Detect which cell encompasses the target text, then output its [x, y] center coordinate. 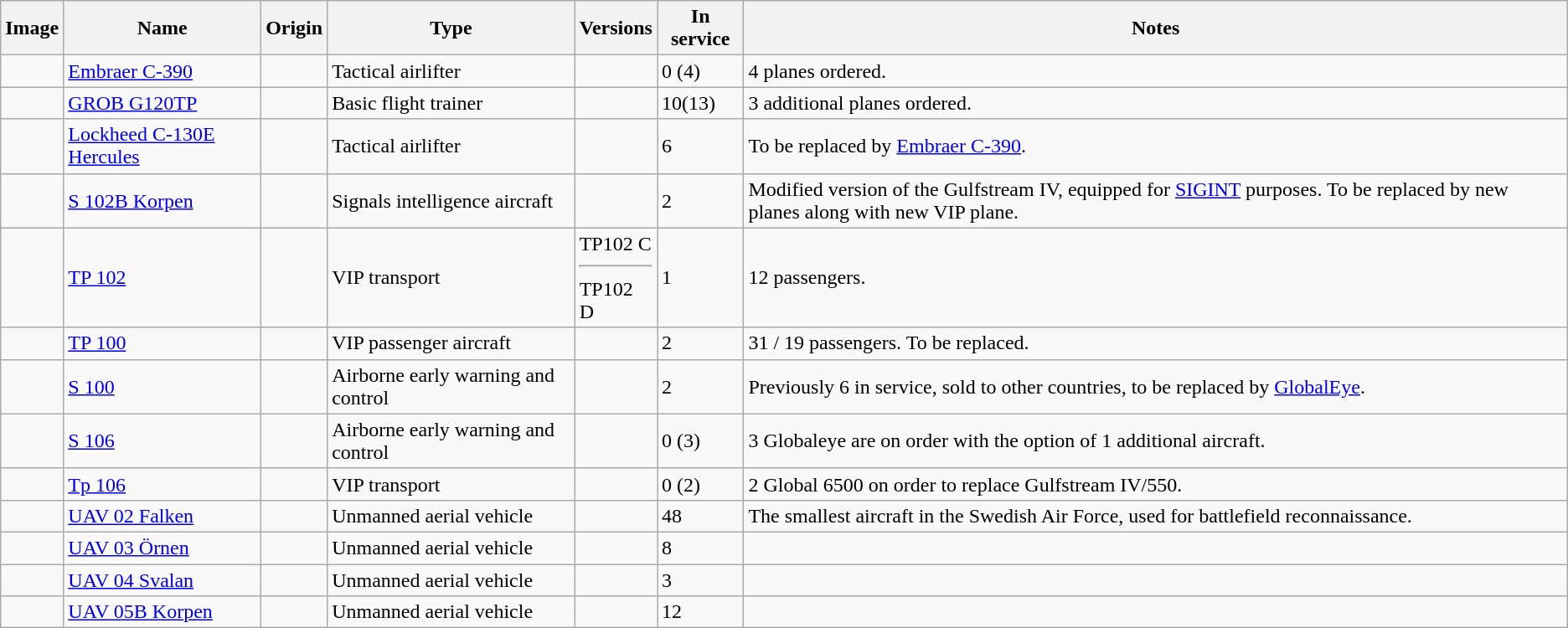
To be replaced by Embraer C-390. [1156, 146]
Versions [616, 28]
TP 100 [162, 343]
1 [700, 278]
The smallest aircraft in the Swedish Air Force, used for battlefield reconnaissance. [1156, 516]
12 passengers. [1156, 278]
S 100 [162, 387]
Tp 106 [162, 484]
3 additional planes ordered. [1156, 103]
Previously 6 in service, sold to other countries, to be replaced by GlobalEye. [1156, 387]
3 Globaleye are on order with the option of 1 additional aircraft. [1156, 440]
8 [700, 548]
Image [32, 28]
In service [700, 28]
3 [700, 580]
Lockheed C-130E Hercules [162, 146]
Signals intelligence aircraft [451, 201]
S 102B Korpen [162, 201]
4 planes ordered. [1156, 71]
0 (3) [700, 440]
0 (4) [700, 71]
Origin [295, 28]
Notes [1156, 28]
Modified version of the Gulfstream IV, equipped for SIGINT purposes. To be replaced by new planes along with new VIP plane. [1156, 201]
TP 102 [162, 278]
TP102 CTP102 D [616, 278]
10(13) [700, 103]
2 Global 6500 on order to replace Gulfstream IV/550. [1156, 484]
0 (2) [700, 484]
S 106 [162, 440]
Basic flight trainer [451, 103]
Type [451, 28]
48 [700, 516]
UAV 02 Falken [162, 516]
UAV 05B Korpen [162, 612]
GROB G120TP [162, 103]
UAV 04 Svalan [162, 580]
Embraer C-390 [162, 71]
VIP passenger aircraft [451, 343]
31 / 19 passengers. To be replaced. [1156, 343]
12 [700, 612]
6 [700, 146]
Name [162, 28]
UAV 03 Örnen [162, 548]
